Search for the cell housing the specified text and yield its (x, y) center coordinate. 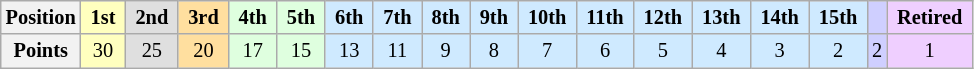
4th (253, 17)
13 (349, 51)
Position (41, 17)
20 (203, 51)
7 (547, 51)
3rd (203, 17)
9th (494, 17)
9 (446, 51)
3 (779, 51)
15 (301, 51)
11 (397, 51)
4 (721, 51)
12th (663, 17)
6 (604, 51)
15th (838, 17)
14th (779, 17)
1 (930, 51)
7th (397, 17)
5 (663, 51)
8 (494, 51)
5th (301, 17)
Retired (930, 17)
13th (721, 17)
8th (446, 17)
11th (604, 17)
30 (104, 51)
10th (547, 17)
Points (41, 51)
6th (349, 17)
25 (152, 51)
17 (253, 51)
2nd (152, 17)
1st (104, 17)
